Return [x, y] of the center of cell containing provided text 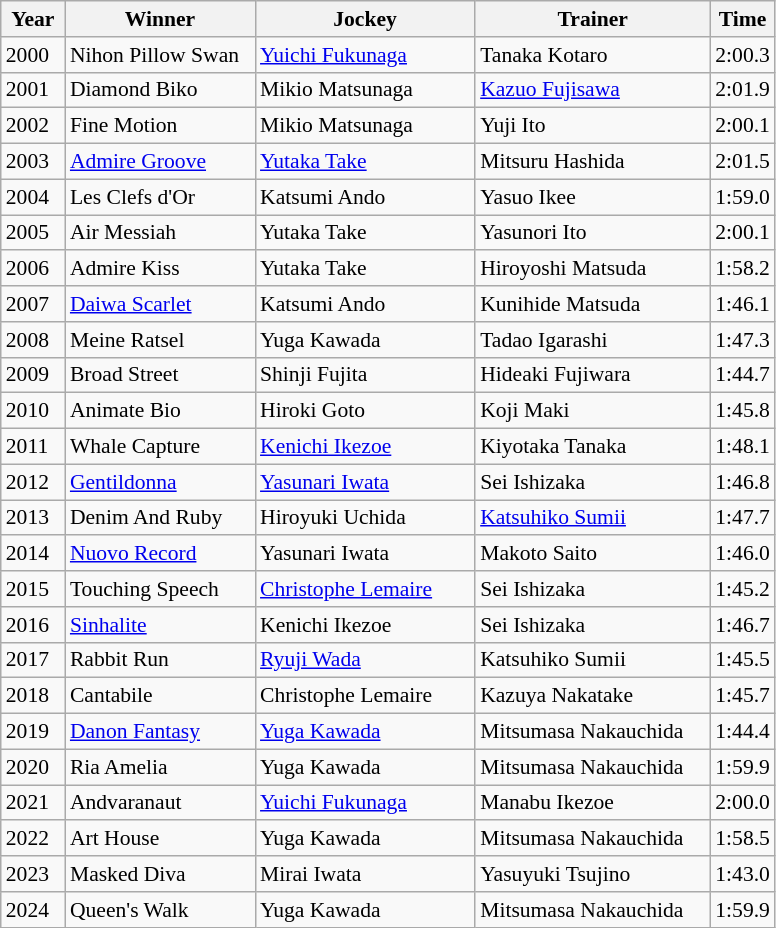
Hiroyoshi Matsuda [592, 269]
Tadao Igarashi [592, 340]
Yasunori Ito [592, 233]
Whale Capture [160, 447]
Jockey [365, 19]
Diamond Biko [160, 90]
Year [33, 19]
1:46.1 [742, 304]
2:00.3 [742, 55]
2011 [33, 447]
Yasuyuki Tsujino [592, 874]
Hiroki Goto [365, 411]
1:47.3 [742, 340]
2020 [33, 767]
1:45.2 [742, 589]
2007 [33, 304]
2012 [33, 482]
2004 [33, 197]
1:58.2 [742, 269]
2019 [33, 732]
Shinji Fujita [365, 375]
2000 [33, 55]
2006 [33, 269]
1:44.4 [742, 732]
Winner [160, 19]
2005 [33, 233]
2017 [33, 660]
Kazuya Nakatake [592, 696]
1:46.0 [742, 554]
Animate Bio [160, 411]
2001 [33, 90]
2021 [33, 803]
Broad Street [160, 375]
Time [742, 19]
2014 [33, 554]
1:59.0 [742, 197]
Yasuo Ikee [592, 197]
Queen's Walk [160, 910]
1:44.7 [742, 375]
2010 [33, 411]
2013 [33, 518]
1:46.7 [742, 625]
2:01.5 [742, 162]
2015 [33, 589]
Rabbit Run [160, 660]
Hiroyuki Uchida [365, 518]
2:01.9 [742, 90]
Les Clefs d'Or [160, 197]
Sinhalite [160, 625]
Kazuo Fujisawa [592, 90]
Air Messiah [160, 233]
2024 [33, 910]
Danon Fantasy [160, 732]
1:58.5 [742, 839]
Ryuji Wada [365, 660]
Kunihide Matsuda [592, 304]
1:45.7 [742, 696]
Koji Maki [592, 411]
Touching Speech [160, 589]
Cantabile [160, 696]
Kiyotaka Tanaka [592, 447]
2016 [33, 625]
Mitsuru Hashida [592, 162]
Denim And Ruby [160, 518]
Gentildonna [160, 482]
Masked Diva [160, 874]
Trainer [592, 19]
Mirai Iwata [365, 874]
Fine Motion [160, 126]
1:45.5 [742, 660]
Daiwa Scarlet [160, 304]
Hideaki Fujiwara [592, 375]
2003 [33, 162]
Manabu Ikezoe [592, 803]
1:46.8 [742, 482]
2018 [33, 696]
Admire Groove [160, 162]
Makoto Saito [592, 554]
1:47.7 [742, 518]
1:45.8 [742, 411]
Andvaranaut [160, 803]
Nihon Pillow Swan [160, 55]
Tanaka Kotaro [592, 55]
2002 [33, 126]
2023 [33, 874]
2022 [33, 839]
2:00.0 [742, 803]
2009 [33, 375]
Admire Kiss [160, 269]
Nuovo Record [160, 554]
1:48.1 [742, 447]
Ria Amelia [160, 767]
Art House [160, 839]
Yuji Ito [592, 126]
Meine Ratsel [160, 340]
1:43.0 [742, 874]
2008 [33, 340]
